For the text-containing cell, return its midpoint in (X, Y) coordinate format. 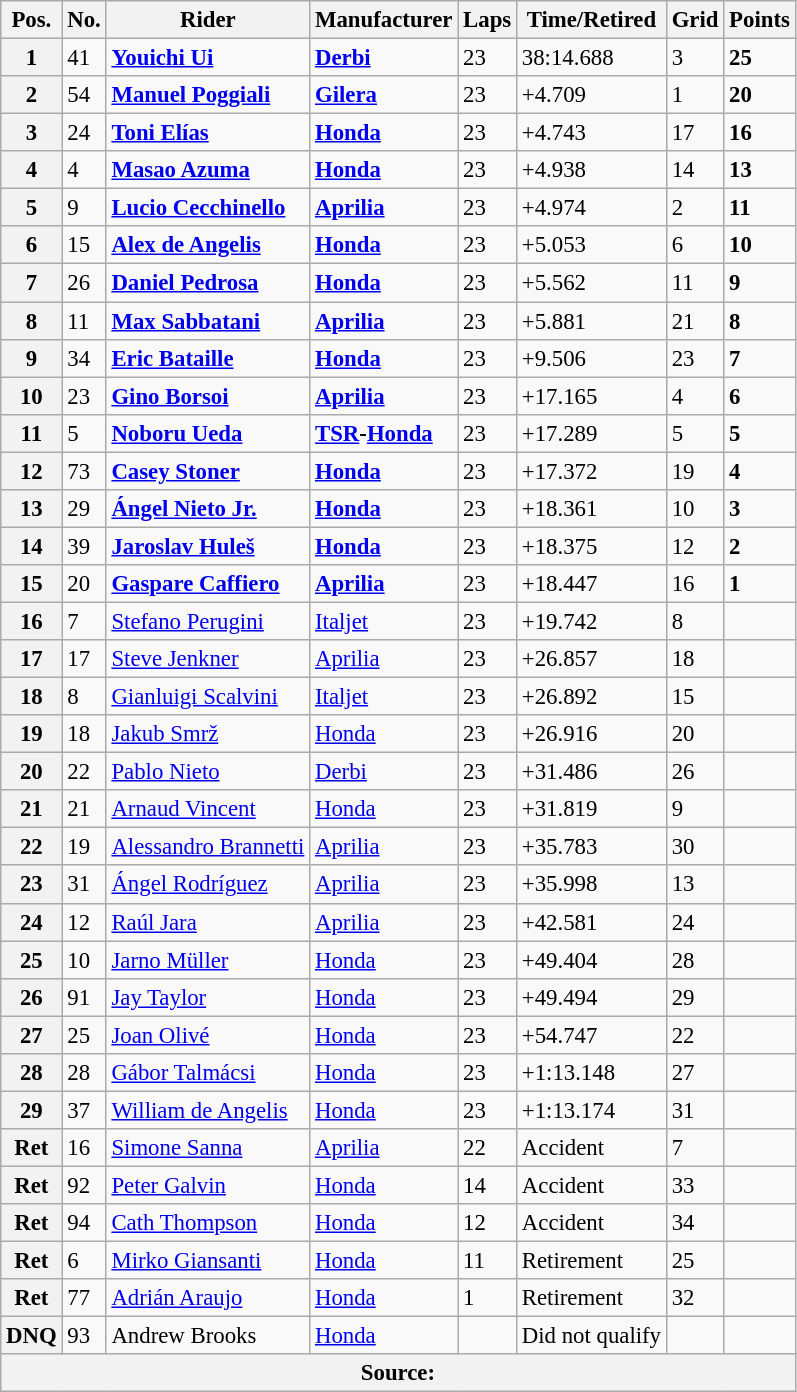
+26.892 (592, 697)
Ángel Rodríguez (208, 885)
Arnaud Vincent (208, 809)
39 (84, 546)
+4.938 (592, 170)
32 (694, 1298)
+49.404 (592, 960)
92 (84, 1185)
Mirko Giansanti (208, 1261)
Pablo Nieto (208, 772)
Jarno Müller (208, 960)
+42.581 (592, 922)
Stefano Perugini (208, 621)
Andrew Brooks (208, 1336)
+17.165 (592, 396)
Time/Retired (592, 20)
+49.494 (592, 997)
41 (84, 58)
38:14.688 (592, 58)
+5.562 (592, 283)
+18.375 (592, 546)
91 (84, 997)
94 (84, 1223)
33 (694, 1185)
Points (760, 20)
+26.857 (592, 659)
+1:13.148 (592, 1073)
+54.747 (592, 1035)
+18.361 (592, 509)
+4.743 (592, 133)
Raúl Jara (208, 922)
Jay Taylor (208, 997)
+31.486 (592, 772)
Cath Thompson (208, 1223)
+18.447 (592, 584)
73 (84, 471)
+9.506 (592, 358)
54 (84, 95)
Manufacturer (384, 20)
Grid (694, 20)
Manuel Poggiali (208, 95)
+19.742 (592, 621)
+5.053 (592, 245)
Gino Borsoi (208, 396)
Source: (398, 1373)
Steve Jenkner (208, 659)
Gianluigi Scalvini (208, 697)
Daniel Pedrosa (208, 283)
37 (84, 1110)
Masao Azuma (208, 170)
Lucio Cecchinello (208, 208)
+1:13.174 (592, 1110)
+35.998 (592, 885)
Casey Stoner (208, 471)
Max Sabbatani (208, 321)
+26.916 (592, 734)
Youichi Ui (208, 58)
No. (84, 20)
+31.819 (592, 809)
Laps (488, 20)
Noboru Ueda (208, 433)
Gábor Talmácsi (208, 1073)
+5.881 (592, 321)
30 (694, 847)
TSR-Honda (384, 433)
+4.709 (592, 95)
Eric Bataille (208, 358)
Gilera (384, 95)
Simone Sanna (208, 1148)
Alessandro Brannetti (208, 847)
Jakub Smrž (208, 734)
+35.783 (592, 847)
Adrián Araujo (208, 1298)
93 (84, 1336)
Alex de Angelis (208, 245)
+17.372 (592, 471)
Peter Galvin (208, 1185)
Jaroslav Huleš (208, 546)
Joan Olivé (208, 1035)
Ángel Nieto Jr. (208, 509)
Rider (208, 20)
Gaspare Caffiero (208, 584)
Toni Elías (208, 133)
+4.974 (592, 208)
DNQ (32, 1336)
William de Angelis (208, 1110)
+17.289 (592, 433)
Did not qualify (592, 1336)
Pos. (32, 20)
77 (84, 1298)
